Capture the cell that displays the provided text and extract its (X, Y) central coordinate. 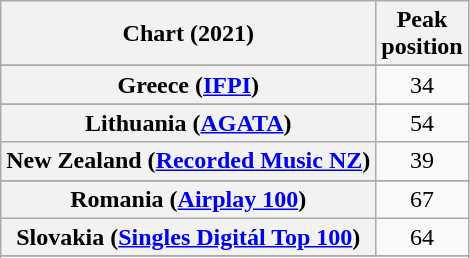
64 (422, 237)
54 (422, 123)
39 (422, 161)
New Zealand (Recorded Music NZ) (188, 161)
Chart (2021) (188, 34)
Lithuania (AGATA) (188, 123)
67 (422, 199)
Romania (Airplay 100) (188, 199)
Peakposition (422, 34)
34 (422, 85)
Slovakia (Singles Digitál Top 100) (188, 237)
Greece (IFPI) (188, 85)
